Locate the cell with the specified text and output its (x, y) center coordinate. 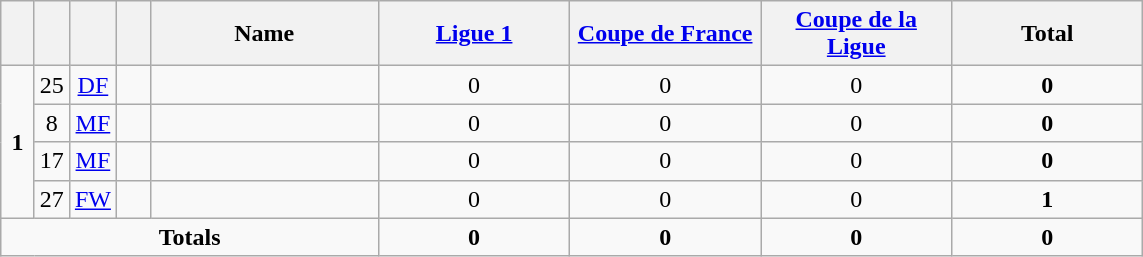
Coupe de la Ligue (856, 34)
Totals (190, 237)
8 (52, 123)
25 (52, 85)
Name (264, 34)
FW (92, 199)
Coupe de France (666, 34)
Total (1048, 34)
27 (52, 199)
Ligue 1 (474, 34)
17 (52, 161)
DF (92, 85)
